From the cell containing the given text, extract its center point as (X, Y) coordinate. 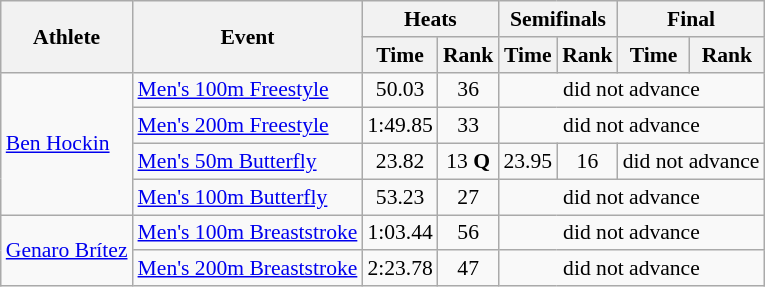
Semifinals (558, 19)
Genaro Brítez (67, 250)
36 (468, 90)
1:03.44 (400, 233)
23.95 (528, 162)
Event (248, 36)
Final (692, 19)
Heats (430, 19)
50.03 (400, 90)
2:23.78 (400, 269)
Men's 200m Freestyle (248, 126)
Men's 100m Butterfly (248, 197)
1:49.85 (400, 126)
Men's 50m Butterfly (248, 162)
16 (588, 162)
Ben Hockin (67, 143)
33 (468, 126)
47 (468, 269)
Men's 100m Freestyle (248, 90)
13 Q (468, 162)
Men's 200m Breaststroke (248, 269)
53.23 (400, 197)
56 (468, 233)
27 (468, 197)
Men's 100m Breaststroke (248, 233)
Athlete (67, 36)
23.82 (400, 162)
